Identify which cell holds the provided text, then report its (X, Y) central coordinate. 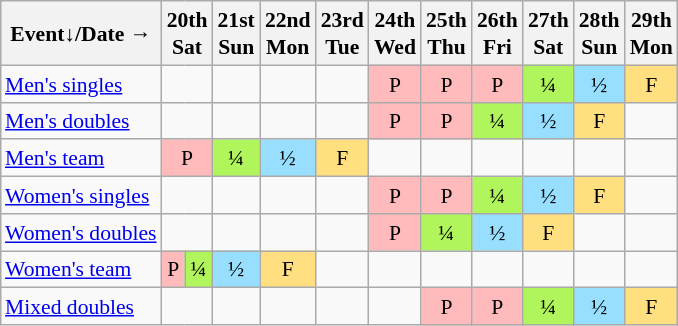
Mixed doubles (81, 306)
24thWed (395, 33)
21stSun (236, 33)
Women's singles (81, 194)
28thSun (600, 33)
26thFri (498, 33)
Men's doubles (81, 120)
25thThu (446, 33)
23rdTue (342, 33)
Women's team (81, 268)
22ndMon (288, 33)
Men's team (81, 158)
27thSat (548, 33)
Event↓/Date → (81, 33)
29thMon (652, 33)
20thSat (188, 33)
Women's doubles (81, 232)
Men's singles (81, 84)
